From the cell containing the given text, extract its center point as (x, y) coordinate. 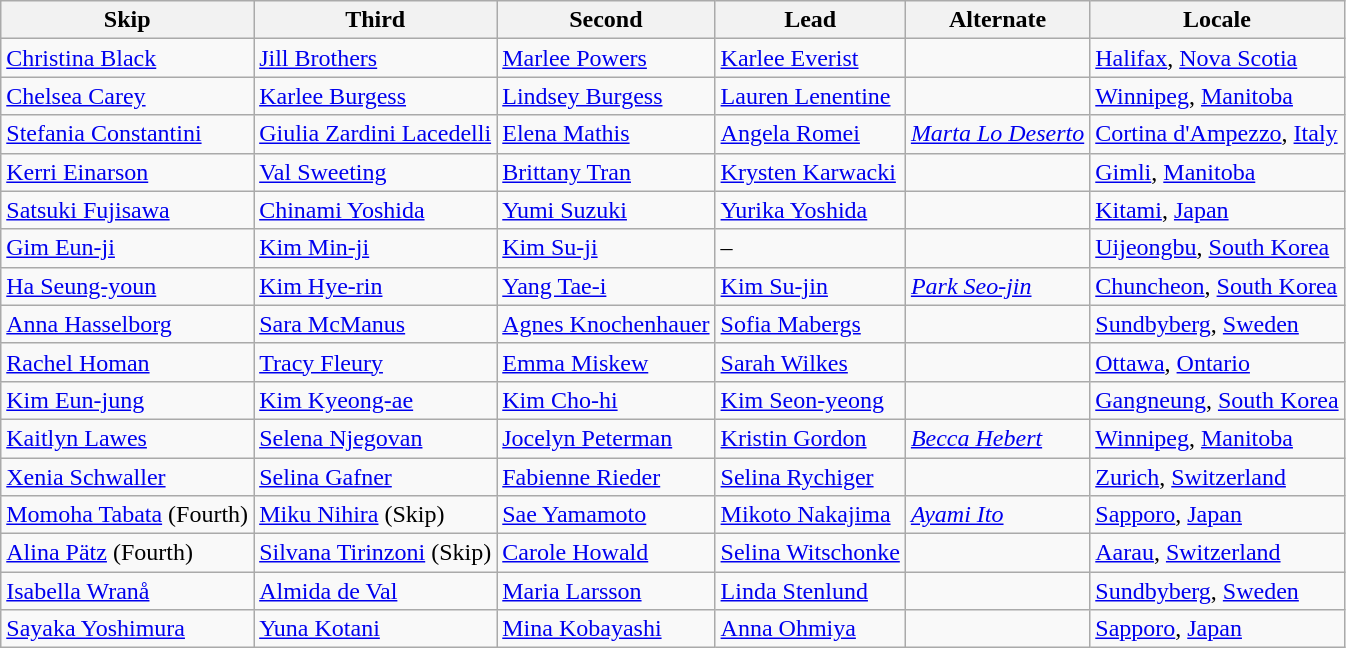
Becca Hebert (997, 438)
Maria Larsson (606, 591)
Ha Seung-youn (128, 286)
Karlee Burgess (376, 96)
Yuna Kotani (376, 629)
Yumi Suzuki (606, 210)
Marta Lo Deserto (997, 134)
Sarah Wilkes (810, 362)
Mina Kobayashi (606, 629)
Zurich, Switzerland (1217, 477)
Lead (810, 20)
Selina Gafner (376, 477)
Second (606, 20)
Gim Eun-ji (128, 248)
Kim Su-ji (606, 248)
Kim Eun-jung (128, 400)
Kitami, Japan (1217, 210)
Selina Witschonke (810, 553)
Momoha Tabata (Fourth) (128, 515)
Kim Seon-yeong (810, 400)
Linda Stenlund (810, 591)
Rachel Homan (128, 362)
Xenia Schwaller (128, 477)
Almida de Val (376, 591)
Sayaka Yoshimura (128, 629)
Krysten Karwacki (810, 172)
Silvana Tirinzoni (Skip) (376, 553)
Chinami Yoshida (376, 210)
Karlee Everist (810, 58)
Val Sweeting (376, 172)
Miku Nihira (Skip) (376, 515)
Ottawa, Ontario (1217, 362)
Kaitlyn Lawes (128, 438)
Kerri Einarson (128, 172)
Brittany Tran (606, 172)
– (810, 248)
Chelsea Carey (128, 96)
Ayami Ito (997, 515)
Agnes Knochenhauer (606, 324)
Anna Ohmiya (810, 629)
Park Seo-jin (997, 286)
Mikoto Nakajima (810, 515)
Lindsey Burgess (606, 96)
Emma Miskew (606, 362)
Alternate (997, 20)
Alina Pätz (Fourth) (128, 553)
Selina Rychiger (810, 477)
Carole Howald (606, 553)
Anna Hasselborg (128, 324)
Chuncheon, South Korea (1217, 286)
Kim Su-jin (810, 286)
Satsuki Fujisawa (128, 210)
Kristin Gordon (810, 438)
Skip (128, 20)
Tracy Fleury (376, 362)
Aarau, Switzerland (1217, 553)
Isabella Wranå (128, 591)
Gimli, Manitoba (1217, 172)
Fabienne Rieder (606, 477)
Locale (1217, 20)
Yang Tae-i (606, 286)
Cortina d'Ampezzo, Italy (1217, 134)
Uijeongbu, South Korea (1217, 248)
Christina Black (128, 58)
Gangneung, South Korea (1217, 400)
Kim Min-ji (376, 248)
Marlee Powers (606, 58)
Elena Mathis (606, 134)
Halifax, Nova Scotia (1217, 58)
Selena Njegovan (376, 438)
Jill Brothers (376, 58)
Third (376, 20)
Kim Cho-hi (606, 400)
Kim Kyeong-ae (376, 400)
Sae Yamamoto (606, 515)
Sara McManus (376, 324)
Stefania Constantini (128, 134)
Sofia Mabergs (810, 324)
Yurika Yoshida (810, 210)
Kim Hye-rin (376, 286)
Giulia Zardini Lacedelli (376, 134)
Lauren Lenentine (810, 96)
Jocelyn Peterman (606, 438)
Angela Romei (810, 134)
